Locate the cell with the specified text and output its [X, Y] center coordinate. 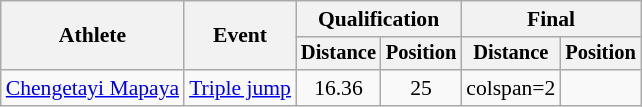
Chengetayi Mapaya [92, 88]
Event [240, 36]
25 [421, 88]
Qualification [378, 19]
16.36 [338, 88]
Triple jump [240, 88]
Final [550, 19]
Athlete [92, 36]
colspan=2 [510, 88]
